Locate the cell with the specified text and output its (X, Y) center coordinate. 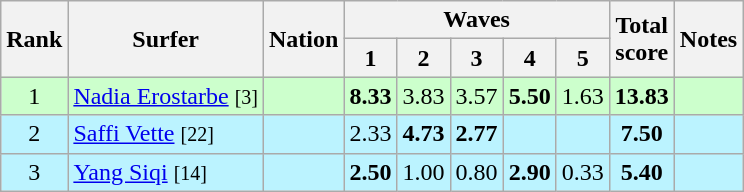
Totalscore (642, 39)
3.57 (476, 96)
Surfer (166, 39)
2.90 (530, 172)
1.63 (582, 96)
13.83 (642, 96)
5.50 (530, 96)
5 (582, 58)
5.40 (642, 172)
7.50 (642, 134)
8.33 (370, 96)
Rank (34, 39)
2.50 (370, 172)
2.77 (476, 134)
4 (530, 58)
0.33 (582, 172)
0.80 (476, 172)
1.00 (424, 172)
Yang Siqi [14] (166, 172)
4.73 (424, 134)
3.83 (424, 96)
2.33 (370, 134)
Saffi Vette [22] (166, 134)
Waves (476, 20)
Nadia Erostarbe [3] (166, 96)
Nation (304, 39)
Notes (708, 39)
